Locate the cell with the specified text and output its [x, y] center coordinate. 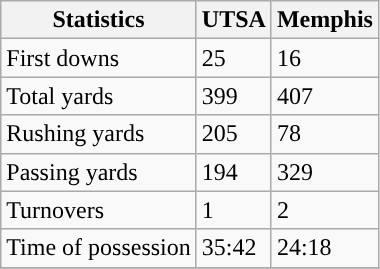
205 [234, 134]
First downs [99, 58]
399 [234, 96]
Turnovers [99, 210]
25 [234, 58]
Memphis [324, 20]
194 [234, 172]
Passing yards [99, 172]
24:18 [324, 248]
78 [324, 134]
Statistics [99, 20]
329 [324, 172]
Time of possession [99, 248]
16 [324, 58]
35:42 [234, 248]
Rushing yards [99, 134]
1 [234, 210]
2 [324, 210]
Total yards [99, 96]
407 [324, 96]
UTSA [234, 20]
